For the text-containing cell, return its midpoint in [X, Y] coordinate format. 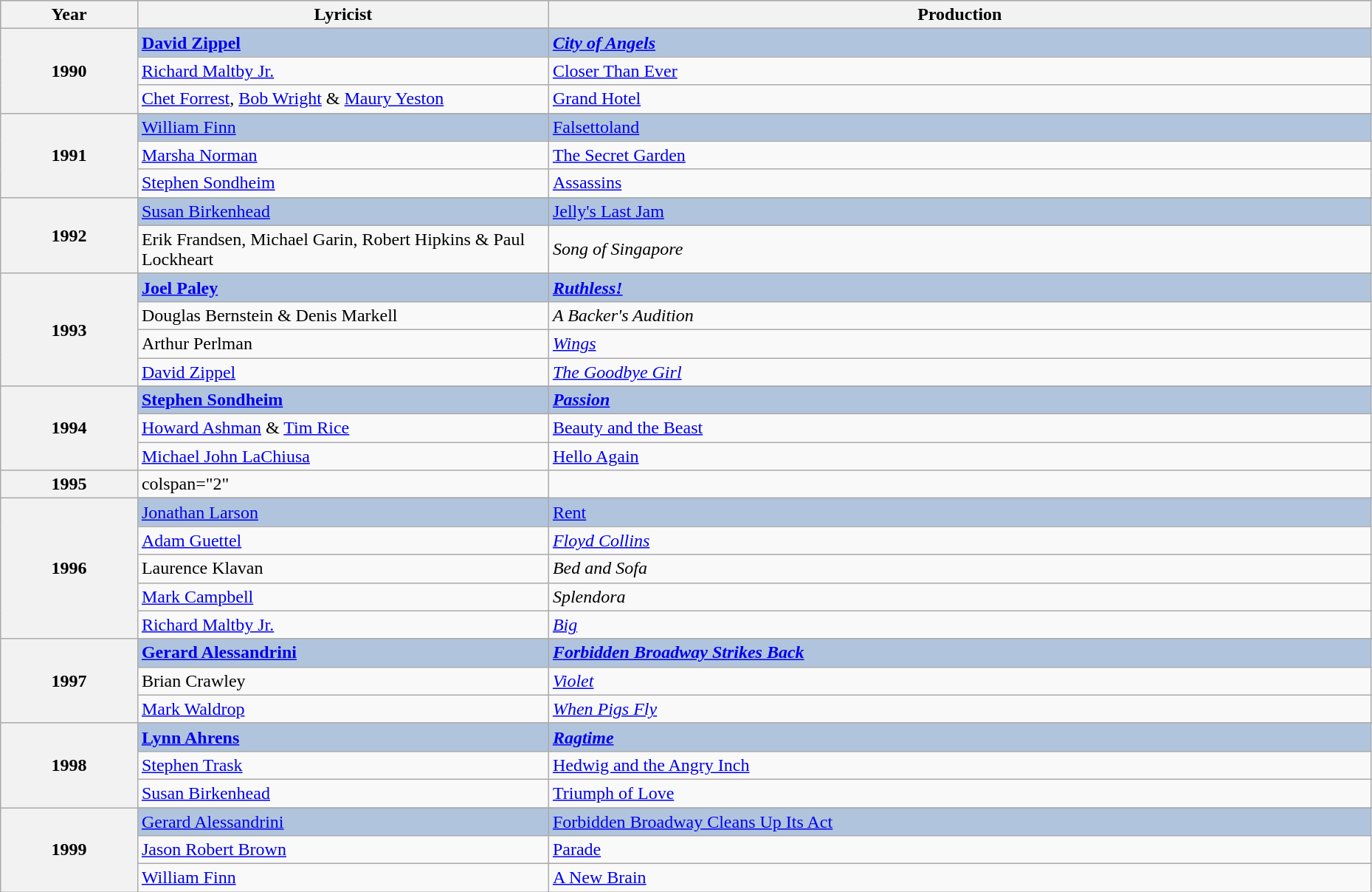
Hedwig and the Angry Inch [959, 765]
Mark Waldrop [342, 709]
Laurence Klavan [342, 569]
1992 [69, 235]
Parade [959, 850]
Jason Robert Brown [342, 850]
Beauty and the Beast [959, 428]
Marsha Norman [342, 155]
1993 [69, 329]
1995 [69, 484]
Big [959, 625]
Triumph of Love [959, 793]
Joel Paley [342, 287]
Adam Guettel [342, 541]
Arthur Perlman [342, 343]
Erik Frandsen, Michael Garin, Robert Hipkins & Paul Lockheart [342, 250]
Stephen Trask [342, 765]
Jonathan Larson [342, 512]
Splendora [959, 597]
1996 [69, 569]
Douglas Bernstein & Denis Markell [342, 315]
1990 [69, 71]
Rent [959, 512]
The Goodbye Girl [959, 371]
Hello Again [959, 456]
1999 [69, 850]
The Secret Garden [959, 155]
Ruthless! [959, 287]
Grand Hotel [959, 99]
1997 [69, 681]
colspan="2" [342, 484]
Floyd Collins [959, 541]
Production [959, 15]
Michael John LaChiusa [342, 456]
Chet Forrest, Bob Wright & Maury Yeston [342, 99]
Song of Singapore [959, 250]
Year [69, 15]
Violet [959, 681]
Brian Crawley [342, 681]
Forbidden Broadway Strikes Back [959, 653]
Assassins [959, 183]
1994 [69, 428]
Howard Ashman & Tim Rice [342, 428]
1998 [69, 765]
Mark Campbell [342, 597]
When Pigs Fly [959, 709]
A Backer's Audition [959, 315]
Lynn Ahrens [342, 737]
Bed and Sofa [959, 569]
A New Brain [959, 878]
City of Angels [959, 43]
Passion [959, 400]
Wings [959, 343]
Jelly's Last Jam [959, 211]
Ragtime [959, 737]
Falsettoland [959, 127]
Lyricist [342, 15]
Forbidden Broadway Cleans Up Its Act [959, 822]
1991 [69, 155]
Closer Than Ever [959, 71]
